Locate the cell with the specified text and output its [X, Y] center coordinate. 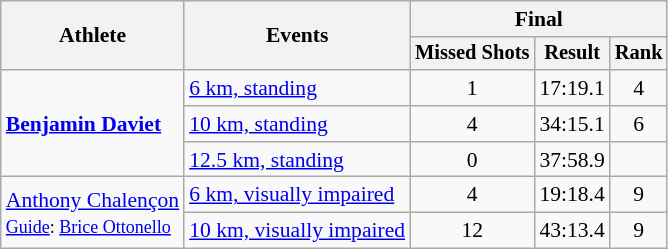
0 [472, 160]
12.5 km, standing [297, 160]
6 km, visually impaired [297, 195]
1 [472, 88]
Final [538, 19]
Rank [639, 54]
43:13.4 [572, 231]
Benjamin Daviet [92, 124]
10 km, standing [297, 124]
37:58.9 [572, 160]
Result [572, 54]
34:15.1 [572, 124]
12 [472, 231]
19:18.4 [572, 195]
10 km, visually impaired [297, 231]
Missed Shots [472, 54]
6 [639, 124]
17:19.1 [572, 88]
6 km, standing [297, 88]
Athlete [92, 36]
Events [297, 36]
Anthony ChalençonGuide: Brice Ottonello [92, 212]
